Identify which cell holds the provided text, then report its (X, Y) central coordinate. 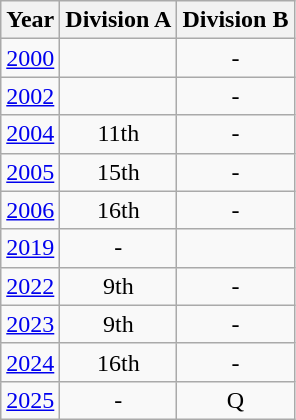
Division A (118, 20)
15th (118, 172)
2025 (30, 400)
11th (118, 134)
2005 (30, 172)
2023 (30, 324)
2022 (30, 286)
2000 (30, 58)
2024 (30, 362)
2002 (30, 96)
Year (30, 20)
Q (236, 400)
Division B (236, 20)
2019 (30, 248)
2004 (30, 134)
2006 (30, 210)
